Detect which cell encompasses the target text, then output its (x, y) center coordinate. 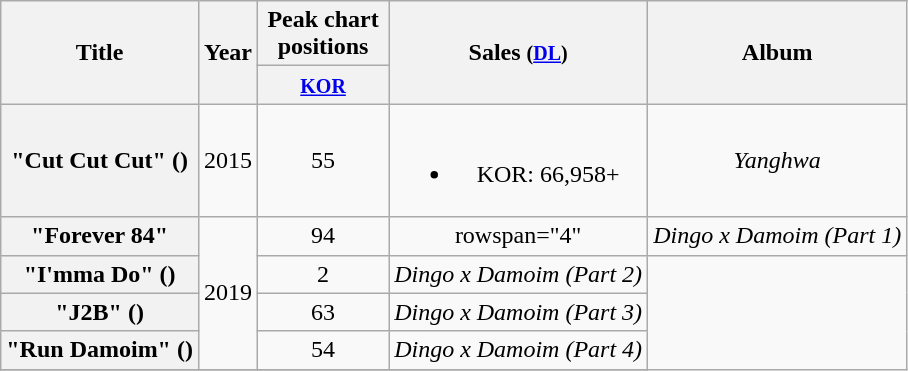
"I'mma Do" () (100, 274)
Yanghwa (778, 160)
KOR: 66,958+ (518, 160)
Album (778, 52)
2 (324, 274)
Dingo x Damoim (Part 2) (518, 274)
63 (324, 312)
KOR (324, 85)
"Run Damoim" () (100, 350)
Year (228, 52)
Dingo x Damoim (Part 1) (778, 236)
94 (324, 236)
2015 (228, 160)
2019 (228, 293)
"J2B" () (100, 312)
Dingo x Damoim (Part 3) (518, 312)
Dingo x Damoim (Part 4) (518, 350)
rowspan="4" (518, 236)
54 (324, 350)
"Forever 84" (100, 236)
Sales (DL) (518, 52)
55 (324, 160)
"Cut Cut Cut" () (100, 160)
Peak chart positions (324, 34)
Title (100, 52)
